Return [x, y] of the center of cell containing provided text 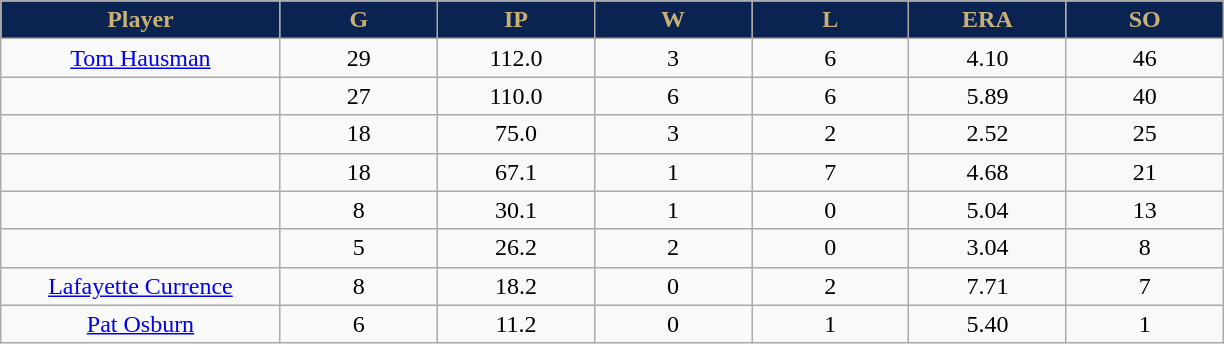
30.1 [516, 210]
112.0 [516, 58]
4.10 [988, 58]
67.1 [516, 172]
5.04 [988, 210]
7.71 [988, 286]
29 [358, 58]
SO [1144, 20]
2.52 [988, 134]
11.2 [516, 324]
26.2 [516, 248]
4.68 [988, 172]
5.40 [988, 324]
13 [1144, 210]
75.0 [516, 134]
5.89 [988, 96]
25 [1144, 134]
27 [358, 96]
G [358, 20]
40 [1144, 96]
3.04 [988, 248]
110.0 [516, 96]
IP [516, 20]
W [674, 20]
Tom Hausman [140, 58]
46 [1144, 58]
ERA [988, 20]
21 [1144, 172]
18.2 [516, 286]
Player [140, 20]
5 [358, 248]
Lafayette Currence [140, 286]
L [830, 20]
Pat Osburn [140, 324]
